Provide the (X, Y) coordinate of the cell's center where the given text is located.  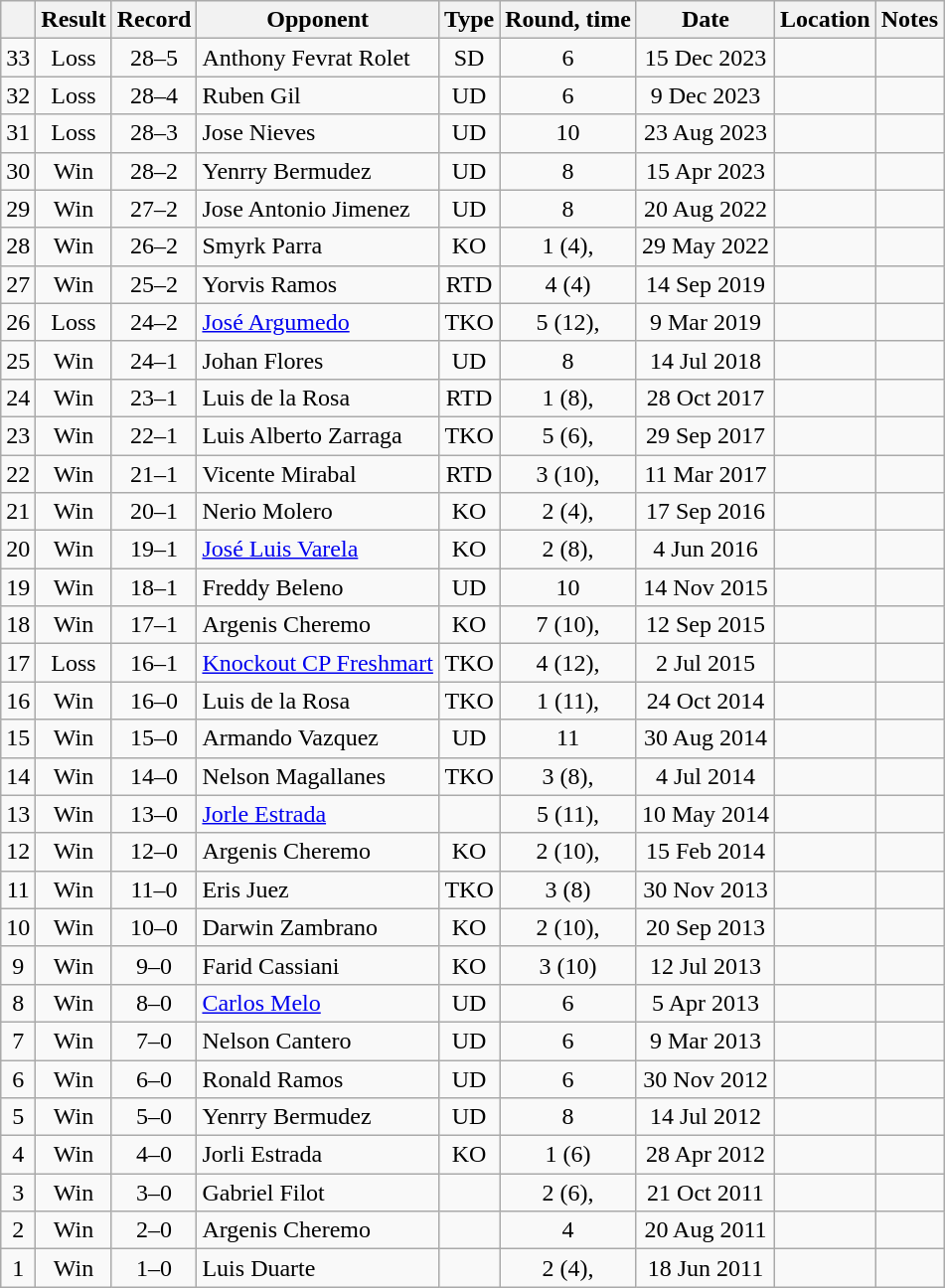
14–0 (154, 776)
SD (469, 58)
27 (18, 284)
31 (18, 133)
30 Aug 2014 (706, 738)
Location (826, 20)
30 Nov 2013 (706, 889)
15 (18, 738)
12 Jul 2013 (706, 965)
7 (18, 1041)
28 Apr 2012 (706, 1155)
José Luis Varela (318, 550)
José Argumedo (318, 322)
Nelson Magallanes (318, 776)
20 Sep 2013 (706, 927)
11–0 (154, 889)
20 (18, 550)
1 (4), (568, 246)
Ruben Gil (318, 95)
Darwin Zambrano (318, 927)
21 Oct 2011 (706, 1193)
Vicente Mirabal (318, 474)
Jose Nieves (318, 133)
Luis Alberto Zarraga (318, 435)
6–0 (154, 1078)
4–0 (154, 1155)
7 (10), (568, 625)
28 (18, 246)
15–0 (154, 738)
11 Mar 2017 (706, 474)
16–1 (154, 663)
28 Oct 2017 (706, 398)
1 (6) (568, 1155)
29 Sep 2017 (706, 435)
5 (18, 1117)
10 May 2014 (706, 814)
Record (154, 20)
9 Mar 2013 (706, 1041)
Nelson Cantero (318, 1041)
9–0 (154, 965)
2 (6), (568, 1193)
4 Jul 2014 (706, 776)
Jorle Estrada (318, 814)
Jose Antonio Jimenez (318, 209)
13–0 (154, 814)
4 (4) (568, 284)
10–0 (154, 927)
Yorvis Ramos (318, 284)
16–0 (154, 701)
3 (10), (568, 474)
17 Sep 2016 (706, 512)
Armando Vazquez (318, 738)
Luis Duarte (318, 1268)
Eris Juez (318, 889)
14 Nov 2015 (706, 587)
18 Jun 2011 (706, 1268)
33 (18, 58)
26 (18, 322)
Knockout CP Freshmart (318, 663)
16 (18, 701)
18–1 (154, 587)
12 (18, 852)
15 Dec 2023 (706, 58)
12–0 (154, 852)
Gabriel Filot (318, 1193)
26–2 (154, 246)
3 (10) (568, 965)
15 Apr 2023 (706, 171)
2 (8), (568, 550)
28–3 (154, 133)
28–2 (154, 171)
18 (18, 625)
5 (11), (568, 814)
24 Oct 2014 (706, 701)
1 (18, 1268)
14 (18, 776)
1–0 (154, 1268)
30 (18, 171)
9 Mar 2019 (706, 322)
9 (18, 965)
5 Apr 2013 (706, 1003)
23 (18, 435)
12 Sep 2015 (706, 625)
24–1 (154, 360)
22–1 (154, 435)
Nerio Molero (318, 512)
14 Jul 2012 (706, 1117)
Result (74, 20)
Farid Cassiani (318, 965)
20–1 (154, 512)
Notes (909, 20)
3 (18, 1193)
32 (18, 95)
Opponent (318, 20)
3 (8) (568, 889)
25–2 (154, 284)
20 Aug 2011 (706, 1230)
Jorli Estrada (318, 1155)
7–0 (154, 1041)
1 (8), (568, 398)
24 (18, 398)
27–2 (154, 209)
4 Jun 2016 (706, 550)
23–1 (154, 398)
22 (18, 474)
Type (469, 20)
19–1 (154, 550)
17–1 (154, 625)
21 (18, 512)
21–1 (154, 474)
Ronald Ramos (318, 1078)
Carlos Melo (318, 1003)
2 (18, 1230)
4 (12), (568, 663)
14 Sep 2019 (706, 284)
17 (18, 663)
3 (8), (568, 776)
5 (6), (568, 435)
Johan Flores (318, 360)
Smyrk Parra (318, 246)
28–4 (154, 95)
29 (18, 209)
14 Jul 2018 (706, 360)
Date (706, 20)
28–5 (154, 58)
5–0 (154, 1117)
23 Aug 2023 (706, 133)
30 Nov 2012 (706, 1078)
25 (18, 360)
20 Aug 2022 (706, 209)
24–2 (154, 322)
15 Feb 2014 (706, 852)
9 Dec 2023 (706, 95)
2 Jul 2015 (706, 663)
1 (11), (568, 701)
Anthony Fevrat Rolet (318, 58)
2–0 (154, 1230)
5 (12), (568, 322)
Round, time (568, 20)
19 (18, 587)
8–0 (154, 1003)
29 May 2022 (706, 246)
Freddy Beleno (318, 587)
3–0 (154, 1193)
13 (18, 814)
